For the text-containing cell, return its midpoint in [X, Y] coordinate format. 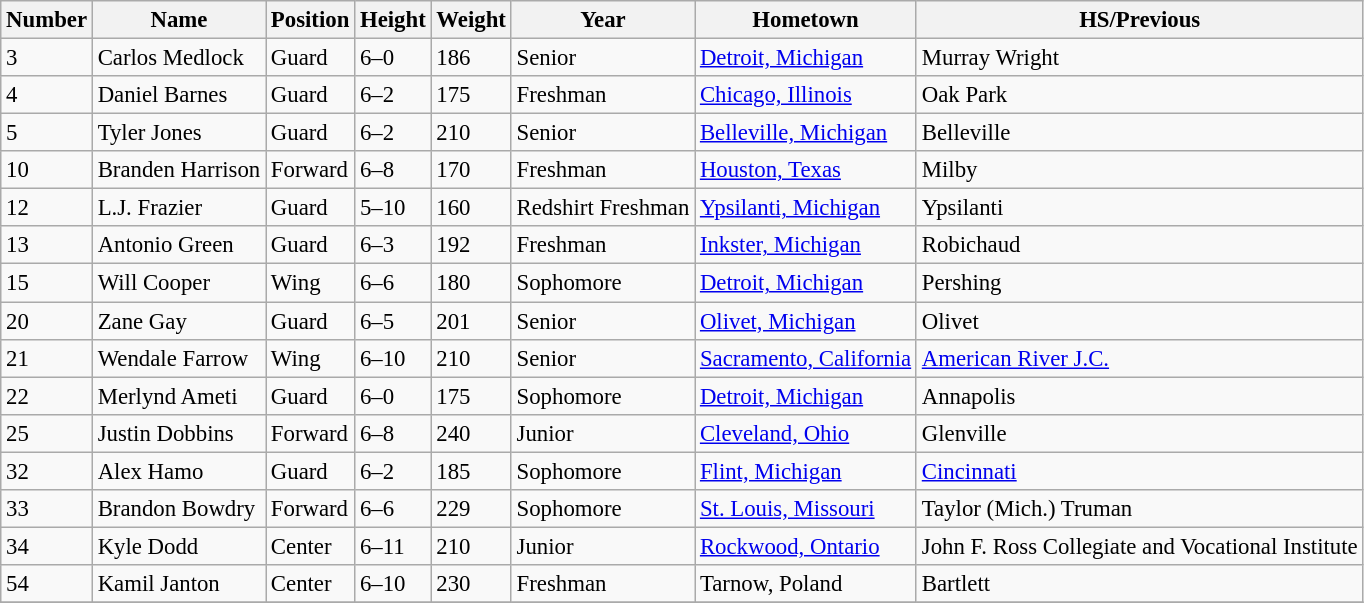
Daniel Barnes [178, 95]
Flint, Michigan [806, 471]
185 [471, 471]
John F. Ross Collegiate and Vocational Institute [1139, 546]
Wendale Farrow [178, 358]
Oak Park [1139, 95]
Milby [1139, 170]
Olivet [1139, 321]
Position [310, 20]
L.J. Frazier [178, 208]
Ypsilanti, Michigan [806, 208]
Hometown [806, 20]
Number [47, 20]
Branden Harrison [178, 170]
21 [47, 358]
192 [471, 245]
229 [471, 509]
Bartlett [1139, 584]
186 [471, 58]
5 [47, 133]
Zane Gay [178, 321]
Kyle Dodd [178, 546]
Name [178, 20]
Robichaud [1139, 245]
5–10 [393, 208]
Olivet, Michigan [806, 321]
Alex Hamo [178, 471]
33 [47, 509]
Belleville [1139, 133]
3 [47, 58]
Cleveland, Ohio [806, 433]
Houston, Texas [806, 170]
170 [471, 170]
Sacramento, California [806, 358]
230 [471, 584]
15 [47, 283]
13 [47, 245]
6–3 [393, 245]
Ypsilanti [1139, 208]
Year [602, 20]
4 [47, 95]
American River J.C. [1139, 358]
Merlynd Ameti [178, 396]
Justin Dobbins [178, 433]
Carlos Medlock [178, 58]
Inkster, Michigan [806, 245]
32 [47, 471]
160 [471, 208]
Weight [471, 20]
Cincinnati [1139, 471]
Chicago, Illinois [806, 95]
201 [471, 321]
Will Cooper [178, 283]
6–5 [393, 321]
Brandon Bowdry [178, 509]
Redshirt Freshman [602, 208]
Taylor (Mich.) Truman [1139, 509]
180 [471, 283]
Annapolis [1139, 396]
12 [47, 208]
Height [393, 20]
St. Louis, Missouri [806, 509]
Belleville, Michigan [806, 133]
25 [47, 433]
Kamil Janton [178, 584]
6–11 [393, 546]
Murray Wright [1139, 58]
Rockwood, Ontario [806, 546]
34 [47, 546]
Tyler Jones [178, 133]
Pershing [1139, 283]
22 [47, 396]
240 [471, 433]
10 [47, 170]
20 [47, 321]
54 [47, 584]
Antonio Green [178, 245]
HS/Previous [1139, 20]
Tarnow, Poland [806, 584]
Glenville [1139, 433]
